Identify which cell holds the provided text, then report its (X, Y) central coordinate. 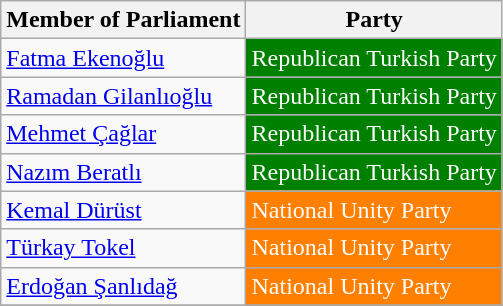
Party (374, 20)
Member of Parliament (124, 20)
Kemal Dürüst (124, 210)
Mehmet Çağlar (124, 134)
Ramadan Gilanlıoğlu (124, 96)
Türkay Tokel (124, 248)
Erdoğan Şanlıdağ (124, 286)
Nazım Beratlı (124, 172)
Fatma Ekenoğlu (124, 58)
